Return [x, y] of the center of cell containing provided text 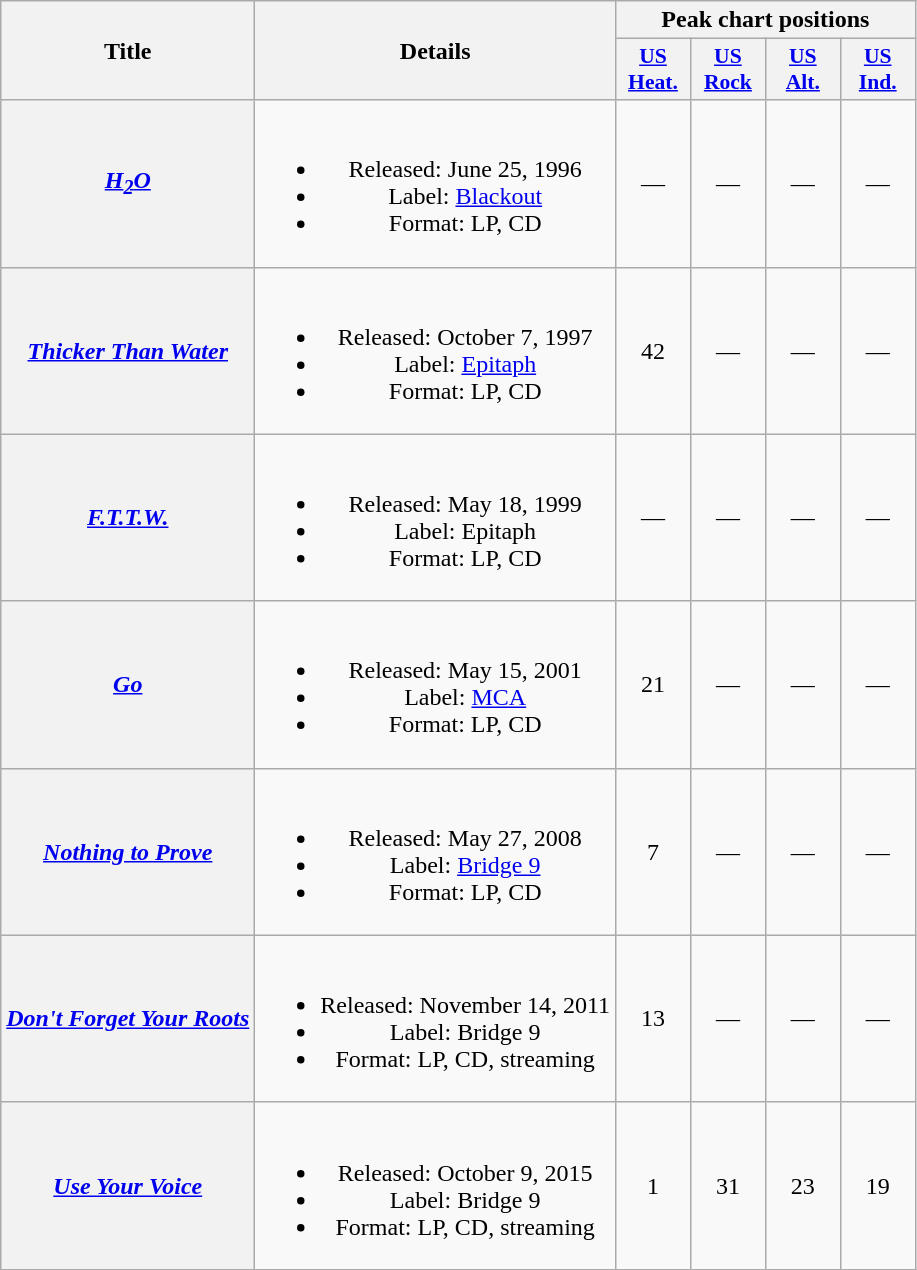
Released: October 9, 2015Label: Bridge 9Format: LP, CD, streaming [436, 1186]
Nothing to Prove [128, 852]
13 [654, 1018]
USInd. [878, 70]
31 [728, 1186]
Title [128, 50]
Peak chart positions [766, 20]
Go [128, 684]
USHeat. [654, 70]
Released: June 25, 1996Label: BlackoutFormat: LP, CD [436, 184]
42 [654, 350]
H2O [128, 184]
Don't Forget Your Roots [128, 1018]
USAlt. [802, 70]
21 [654, 684]
Released: May 15, 2001Label: MCAFormat: LP, CD [436, 684]
Released: October 7, 1997Label: EpitaphFormat: LP, CD [436, 350]
1 [654, 1186]
Released: May 18, 1999Label: EpitaphFormat: LP, CD [436, 518]
Released: November 14, 2011Label: Bridge 9Format: LP, CD, streaming [436, 1018]
23 [802, 1186]
Use Your Voice [128, 1186]
Released: May 27, 2008Label: Bridge 9Format: LP, CD [436, 852]
19 [878, 1186]
F.T.T.W. [128, 518]
Details [436, 50]
7 [654, 852]
Thicker Than Water [128, 350]
USRock [728, 70]
